Search for the cell housing the specified text and yield its (x, y) center coordinate. 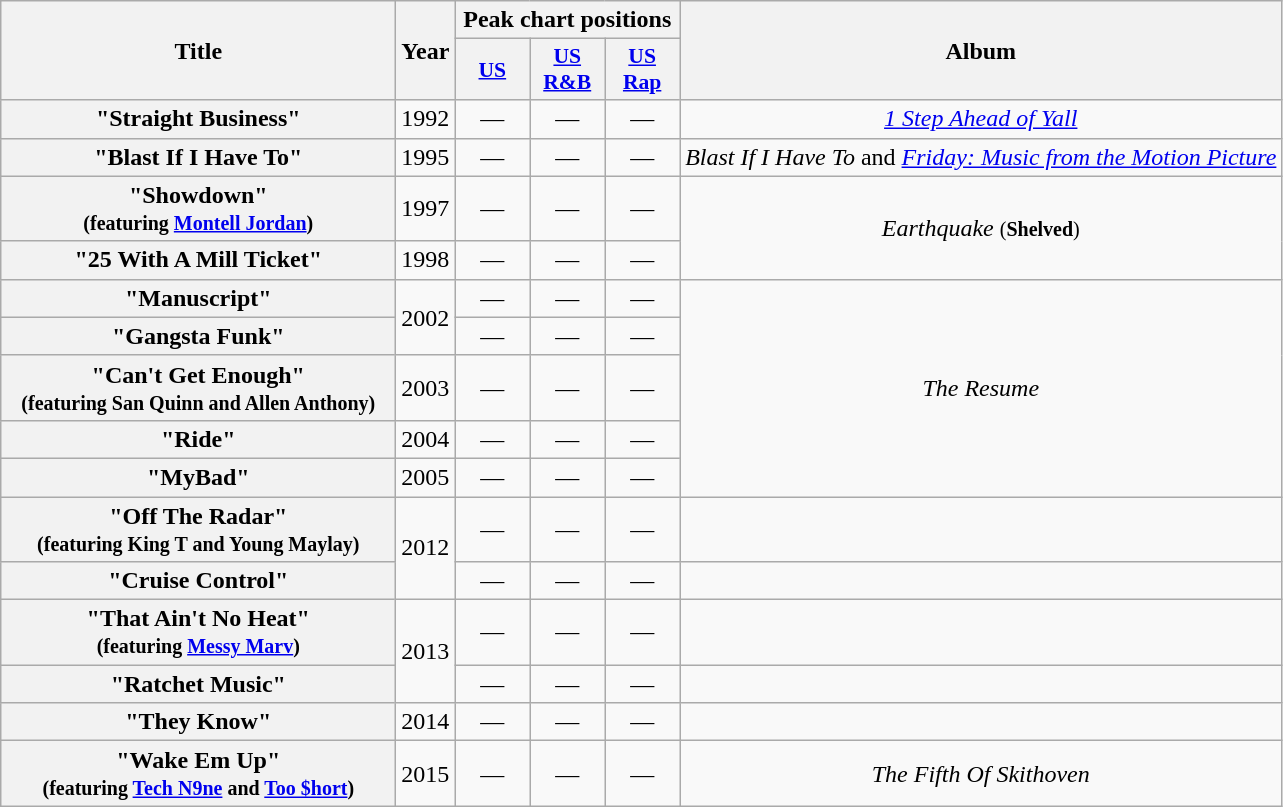
Year (426, 50)
2012 (426, 548)
2004 (426, 439)
"Ride" (198, 439)
"They Know" (198, 722)
1998 (426, 260)
The Fifth Of Skithoven (981, 774)
2003 (426, 388)
2015 (426, 774)
Peak chart positions (568, 20)
"Straight Business" (198, 119)
Title (198, 50)
The Resume (981, 388)
"25 With A Mill Ticket" (198, 260)
"Showdown"(featuring Montell Jordan) (198, 208)
Blast If I Have To and Friday: Music from the Motion Picture (981, 157)
1997 (426, 208)
Earthquake (Shelved) (981, 228)
2013 (426, 652)
"MyBad" (198, 477)
Album (981, 50)
"Manuscript" (198, 298)
2014 (426, 722)
"That Ain't No Heat"(featuring Messy Marv) (198, 632)
1992 (426, 119)
2005 (426, 477)
"Off The Radar"(featuring King T and Young Maylay) (198, 528)
"Gangsta Funk" (198, 336)
"Wake Em Up"(featuring Tech N9ne and Too $hort) (198, 774)
"Can't Get Enough"(featuring San Quinn and Allen Anthony) (198, 388)
"Cruise Control" (198, 581)
USR&B (568, 70)
US (492, 70)
1 Step Ahead of Yall (981, 119)
"Blast If I Have To" (198, 157)
2002 (426, 317)
1995 (426, 157)
"Ratchet Music" (198, 684)
USRap (642, 70)
